Find where the given text appears and provide that cell's center as [x, y] coordinate. 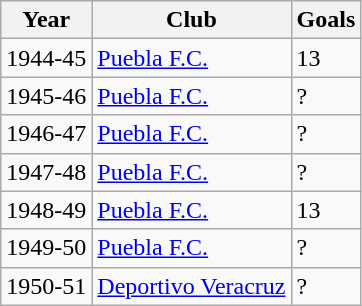
1947-48 [46, 172]
1948-49 [46, 210]
1946-47 [46, 134]
1944-45 [46, 58]
Goals [326, 20]
1945-46 [46, 96]
1949-50 [46, 248]
Club [192, 20]
Year [46, 20]
Deportivo Veracruz [192, 286]
1950-51 [46, 286]
